Detect which cell encompasses the target text, then output its (x, y) center coordinate. 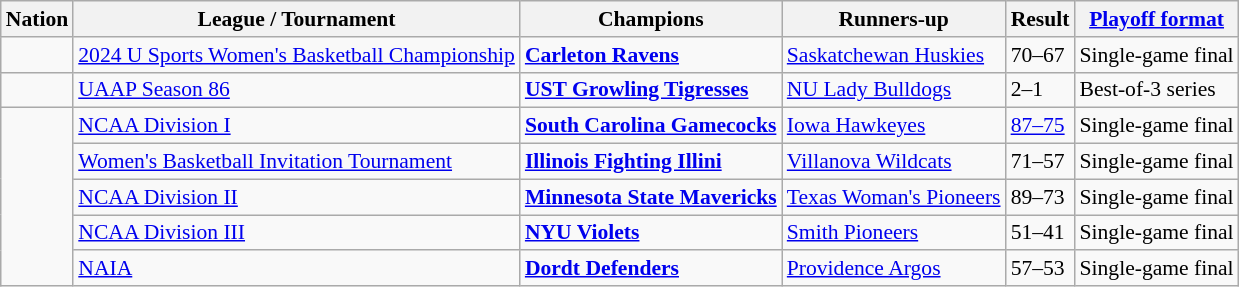
Dordt Defenders (651, 269)
Runners-up (894, 19)
NCAA Division II (296, 197)
NAIA (296, 269)
Texas Woman's Pioneers (894, 197)
Result (1040, 19)
NU Lady Bulldogs (894, 90)
Villanova Wildcats (894, 162)
71–57 (1040, 162)
NYU Violets (651, 233)
89–73 (1040, 197)
70–67 (1040, 55)
Providence Argos (894, 269)
Illinois Fighting Illini (651, 162)
NCAA Division III (296, 233)
Playoff format (1156, 19)
Women's Basketball Invitation Tournament (296, 162)
Iowa Hawkeyes (894, 126)
UST Growling Tigresses (651, 90)
87–75 (1040, 126)
NCAA Division I (296, 126)
2–1 (1040, 90)
Smith Pioneers (894, 233)
South Carolina Gamecocks (651, 126)
Nation (37, 19)
57–53 (1040, 269)
UAAP Season 86 (296, 90)
League / Tournament (296, 19)
2024 U Sports Women's Basketball Championship (296, 55)
51–41 (1040, 233)
Minnesota State Mavericks (651, 197)
Best-of-3 series (1156, 90)
Champions (651, 19)
Carleton Ravens (651, 55)
Saskatchewan Huskies (894, 55)
